Search for the cell housing the specified text and yield its (x, y) center coordinate. 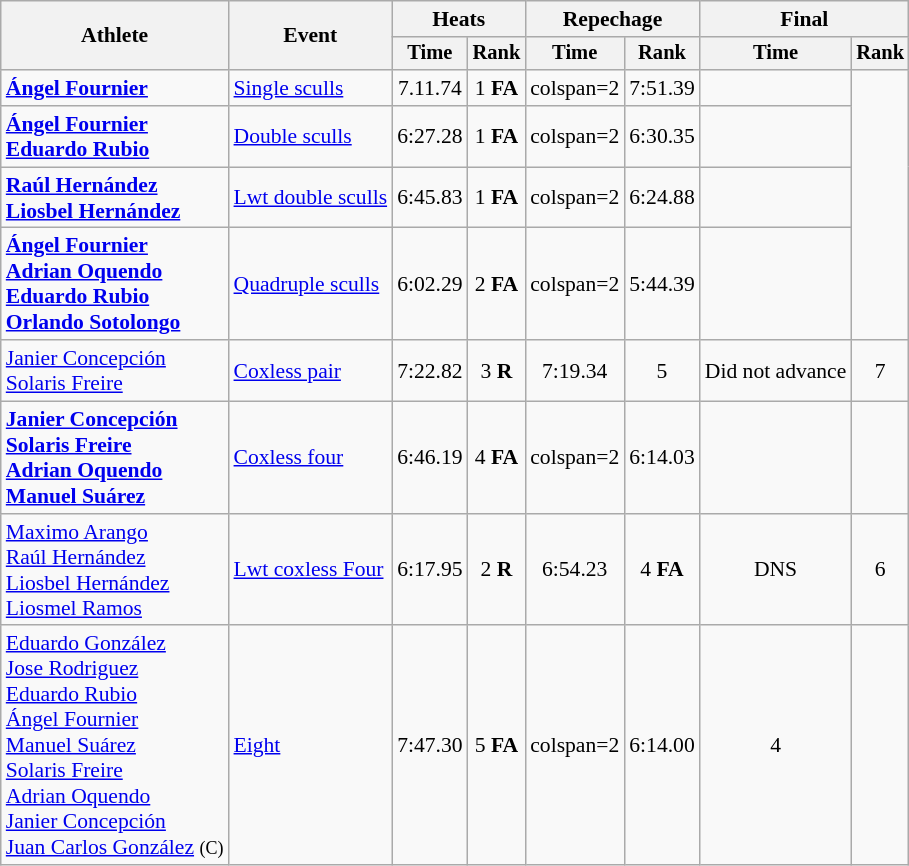
Heats (458, 19)
2 FA (497, 284)
6:27.28 (430, 136)
Lwt coxless Four (311, 570)
Coxless pair (311, 370)
Lwt double sculls (311, 198)
7:19.34 (574, 370)
6:24.88 (662, 198)
6:46.19 (430, 458)
7.11.74 (430, 88)
Quadruple sculls (311, 284)
Raúl HernándezLiosbel Hernández (115, 198)
6 (880, 570)
7:51.39 (662, 88)
Maximo ArangoRaúl HernándezLiosbel HernándezLiosmel Ramos (115, 570)
Final (804, 19)
6:02.29 (430, 284)
Eight (311, 746)
3 R (497, 370)
7:47.30 (430, 746)
6:17.95 (430, 570)
Athlete (115, 36)
Single sculls (311, 88)
Double sculls (311, 136)
DNS (776, 570)
Ángel Fournier (115, 88)
Event (311, 36)
Janier ConcepciónSolaris FreireAdrian OquendoManuel Suárez (115, 458)
Janier ConcepciónSolaris Freire (115, 370)
6:45.83 (430, 198)
Ángel FournierEduardo Rubio (115, 136)
6:30.35 (662, 136)
2 R (497, 570)
Did not advance (776, 370)
7:22.82 (430, 370)
Eduardo GonzálezJose RodriguezEduardo RubioÁngel FournierManuel SuárezSolaris FreireAdrian OquendoJanier ConcepciónJuan Carlos González (C) (115, 746)
6:14.00 (662, 746)
Ángel FournierAdrian OquendoEduardo RubioOrlando Sotolongo (115, 284)
5:44.39 (662, 284)
Repechage (612, 19)
6:54.23 (574, 570)
4 (776, 746)
6:14.03 (662, 458)
5 FA (497, 746)
Coxless four (311, 458)
5 (662, 370)
7 (880, 370)
